Determine the (x, y) coordinate at the center of the cell enclosing the given text.  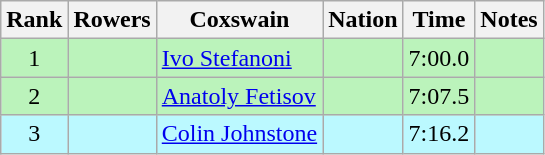
7:00.0 (439, 58)
Rowers (112, 20)
Anatoly Fetisov (239, 96)
7:07.5 (439, 96)
Ivo Stefanoni (239, 58)
Time (439, 20)
Colin Johnstone (239, 134)
2 (34, 96)
1 (34, 58)
Notes (509, 20)
Rank (34, 20)
Coxswain (239, 20)
3 (34, 134)
Nation (363, 20)
7:16.2 (439, 134)
